Find where the given text appears and provide that cell's center as (X, Y) coordinate. 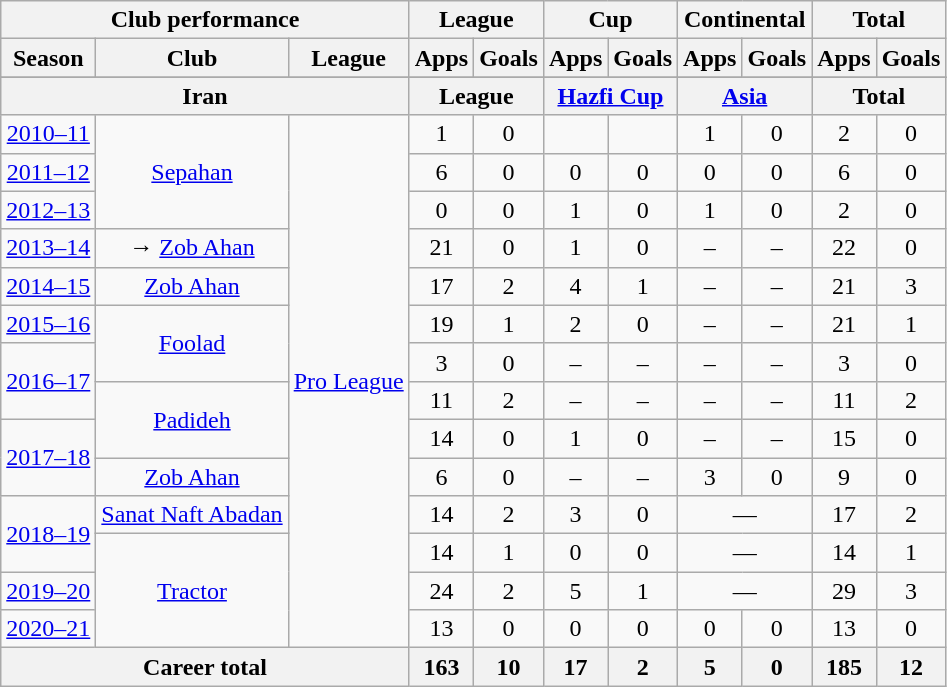
29 (844, 591)
Club performance (205, 20)
2010–11 (48, 134)
2011–12 (48, 172)
Continental (745, 20)
→ Zob Ahan (192, 248)
Career total (205, 667)
Pro League (348, 382)
2020–21 (48, 629)
Hazfi Cup (610, 96)
2016–17 (48, 381)
12 (911, 667)
2017–18 (48, 457)
Foolad (192, 343)
2012–13 (48, 210)
163 (441, 667)
9 (844, 477)
Iran (205, 96)
15 (844, 438)
10 (509, 667)
Cup (610, 20)
Club (192, 58)
Tractor (192, 591)
Asia (745, 96)
19 (441, 324)
2013–14 (48, 248)
Padideh (192, 419)
Season (48, 58)
2019–20 (48, 591)
4 (575, 286)
2014–15 (48, 286)
Sanat Naft Abadan (192, 515)
24 (441, 591)
2018–19 (48, 534)
185 (844, 667)
2015–16 (48, 324)
Sepahan (192, 172)
22 (844, 248)
